From the cell containing the given text, extract its center point as [X, Y] coordinate. 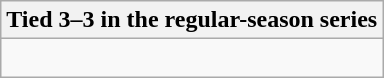
Tied 3–3 in the regular-season series [192, 20]
